Identify which cell holds the provided text, then report its (x, y) central coordinate. 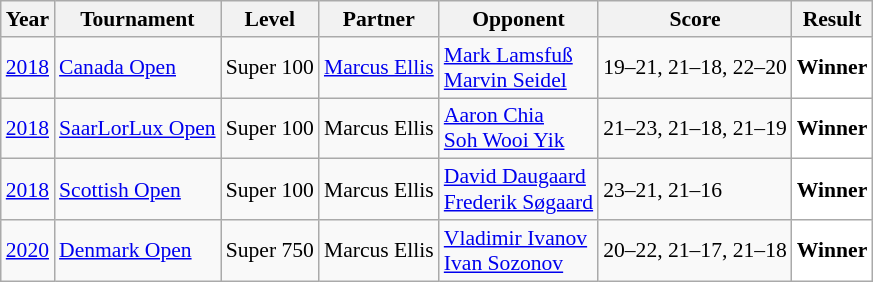
Opponent (518, 19)
SaarLorLux Open (138, 128)
19–21, 21–18, 22–20 (695, 68)
Result (832, 19)
Mark Lamsfuß Marvin Seidel (518, 68)
20–22, 21–17, 21–18 (695, 250)
Level (270, 19)
Vladimir Ivanov Ivan Sozonov (518, 250)
David Daugaard Frederik Søgaard (518, 190)
Denmark Open (138, 250)
Aaron Chia Soh Wooi Yik (518, 128)
Tournament (138, 19)
2020 (28, 250)
Scottish Open (138, 190)
Partner (379, 19)
Score (695, 19)
Year (28, 19)
Canada Open (138, 68)
Super 750 (270, 250)
23–21, 21–16 (695, 190)
21–23, 21–18, 21–19 (695, 128)
